Return the [x, y] coordinate for the center point of the cell that contains the specified text.  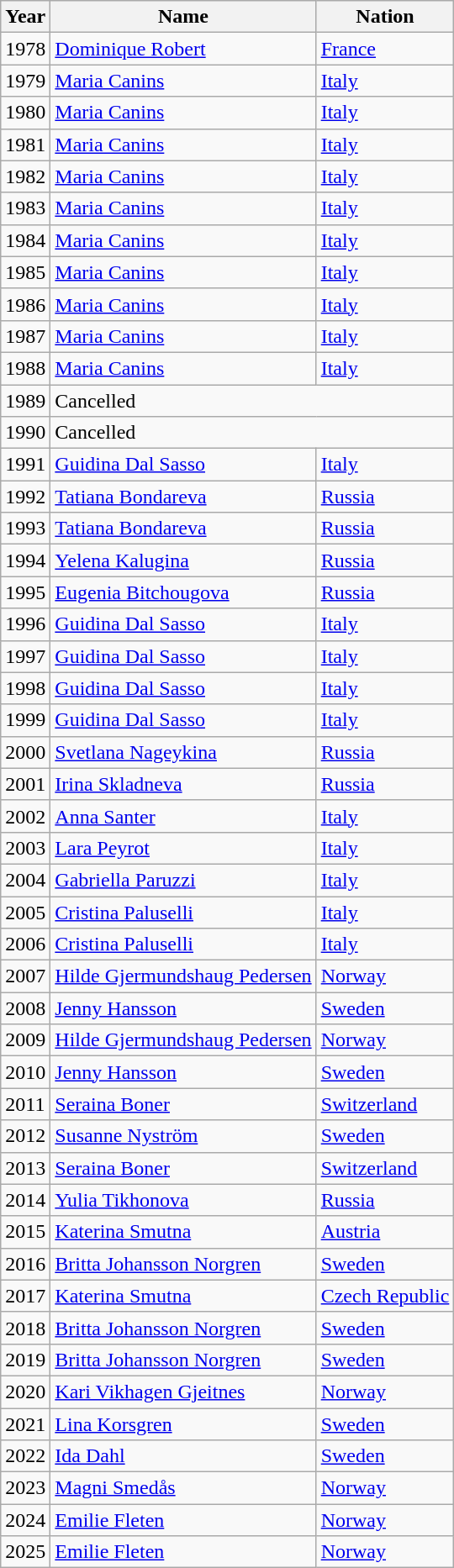
1994 [25, 560]
2013 [25, 1168]
Year [25, 17]
2002 [25, 816]
1981 [25, 145]
1979 [25, 81]
2022 [25, 1456]
Susanne Nyström [183, 1136]
1989 [25, 401]
2011 [25, 1104]
1985 [25, 272]
1982 [25, 176]
Lara Peyrot [183, 848]
1997 [25, 656]
1978 [25, 49]
2016 [25, 1264]
Svetlana Nageykina [183, 752]
1992 [25, 497]
2000 [25, 752]
2018 [25, 1328]
1996 [25, 624]
1990 [25, 433]
2014 [25, 1200]
Eugenia Bitchougova [183, 592]
Anna Santer [183, 816]
1998 [25, 688]
Yulia Tikhonova [183, 1200]
1999 [25, 720]
Gabriella Paruzzi [183, 880]
Ida Dahl [183, 1456]
2023 [25, 1488]
Nation [385, 17]
2019 [25, 1360]
Czech Republic [385, 1296]
2012 [25, 1136]
2017 [25, 1296]
Yelena Kalugina [183, 560]
Dominique Robert [183, 49]
2006 [25, 944]
2010 [25, 1072]
1991 [25, 465]
2015 [25, 1232]
2024 [25, 1520]
2009 [25, 1040]
2021 [25, 1424]
1988 [25, 368]
France [385, 49]
Kari Vikhagen Gjeitnes [183, 1392]
1986 [25, 304]
Name [183, 17]
1984 [25, 240]
2025 [25, 1552]
Austria [385, 1232]
2020 [25, 1392]
Lina Korsgren [183, 1424]
2007 [25, 976]
1995 [25, 592]
1993 [25, 529]
2003 [25, 848]
1987 [25, 336]
2004 [25, 880]
1980 [25, 113]
2008 [25, 1008]
1983 [25, 208]
Magni Smedås [183, 1488]
Irina Skladneva [183, 784]
2001 [25, 784]
2005 [25, 912]
